Capture the cell that displays the provided text and extract its [X, Y] central coordinate. 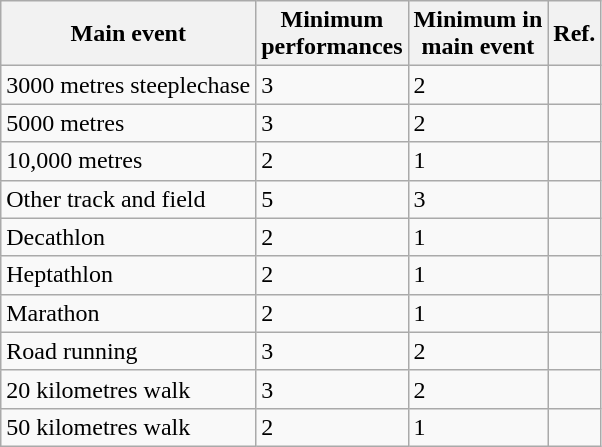
5000 metres [128, 123]
Ref. [574, 34]
Other track and field [128, 199]
Heptathlon [128, 275]
50 kilometres walk [128, 427]
5 [332, 199]
20 kilometres walk [128, 389]
Marathon [128, 313]
10,000 metres [128, 161]
Decathlon [128, 237]
Minimum inmain event [478, 34]
Main event [128, 34]
Road running [128, 351]
Minimumperformances [332, 34]
3000 metres steeplechase [128, 85]
